Extract the (X, Y) coordinate from the center of the cell holding the provided text.  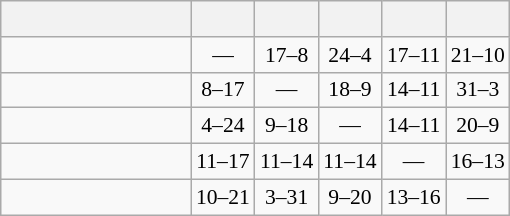
9–20 (350, 197)
17–8 (286, 55)
10–21 (223, 197)
21–10 (478, 55)
3–31 (286, 197)
11–17 (223, 162)
24–4 (350, 55)
13–16 (414, 197)
20–9 (478, 126)
17–11 (414, 55)
31–3 (478, 90)
4–24 (223, 126)
16–13 (478, 162)
8–17 (223, 90)
9–18 (286, 126)
18–9 (350, 90)
